For the text-containing cell, return its midpoint in (X, Y) coordinate format. 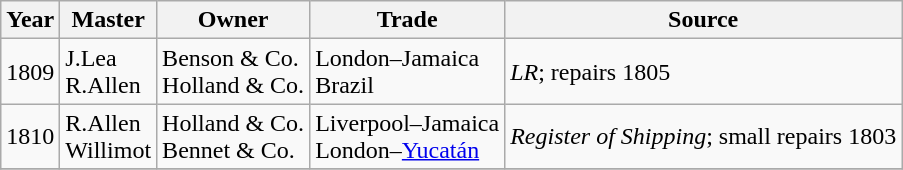
Register of Shipping; small repairs 1803 (704, 136)
Owner (234, 20)
Trade (408, 20)
1809 (30, 72)
Benson & Co.Holland & Co. (234, 72)
1810 (30, 136)
J.LeaR.Allen (108, 72)
Year (30, 20)
Source (704, 20)
R.AllenWillimot (108, 136)
Holland & Co.Bennet & Co. (234, 136)
London–JamaicaBrazil (408, 72)
Master (108, 20)
Liverpool–JamaicaLondon–Yucatán (408, 136)
LR; repairs 1805 (704, 72)
